Pinpoint the cell where the given text exists, returning its (X, Y) midpoint coordinate. 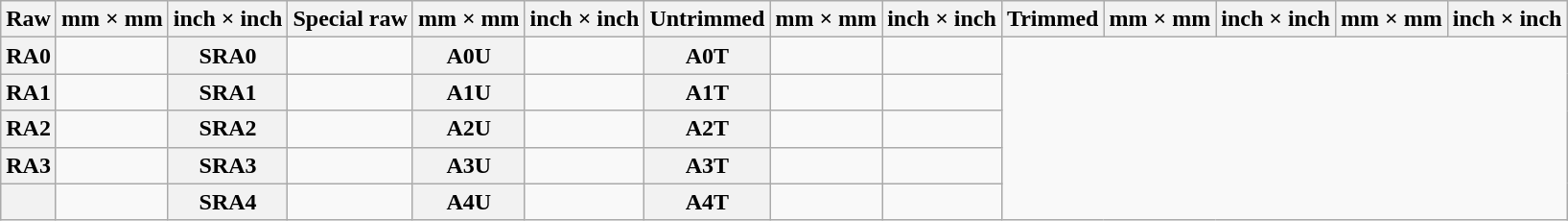
RA2 (29, 129)
A3T (708, 165)
A1T (708, 92)
A0T (708, 56)
SRA2 (228, 129)
A3U (468, 165)
Raw (29, 19)
A2T (708, 129)
A1U (468, 92)
SRA1 (228, 92)
Untrimmed (708, 19)
A0U (468, 56)
A4U (468, 202)
Trimmed (1053, 19)
SRA4 (228, 202)
RA0 (29, 56)
RA3 (29, 165)
A2U (468, 129)
SRA3 (228, 165)
RA1 (29, 92)
SRA0 (228, 56)
A4T (708, 202)
Special raw (350, 19)
